For the text-containing cell, return its midpoint in [x, y] coordinate format. 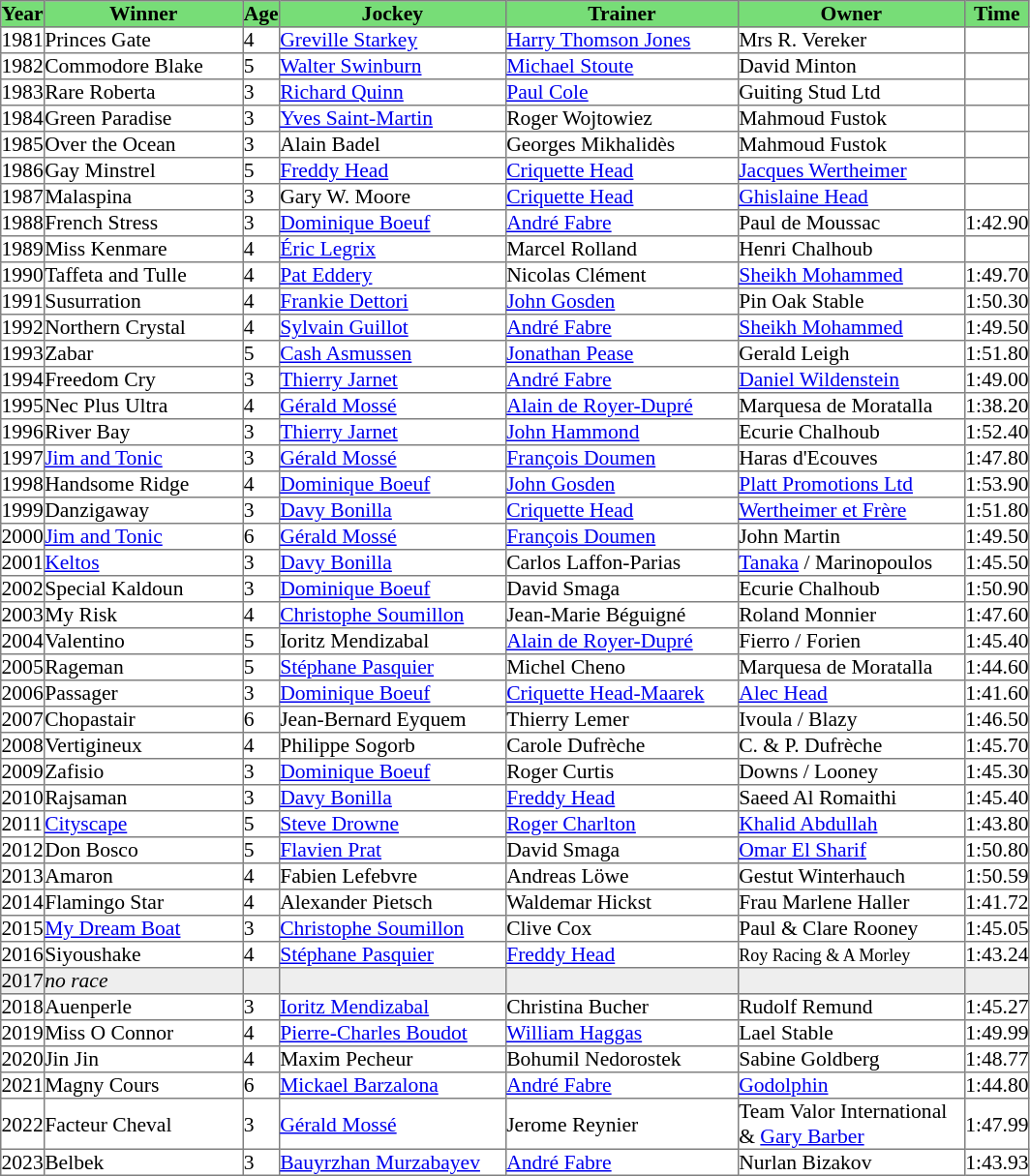
Over the Ocean [143, 145]
Team Valor International & Gary Barber [851, 1124]
Steve Drowne [392, 825]
Winner [143, 14]
Year [23, 14]
Maxim Pecheur [392, 1059]
David Minton [851, 66]
1:41.72 [997, 902]
Auenperle [143, 1007]
2011 [23, 825]
Alexander Pietsch [392, 902]
Jean-Marie Béguigné [621, 616]
Miss O Connor [143, 1034]
2018 [23, 1007]
1983 [23, 93]
Ghislaine Head [851, 197]
Greville Starkey [392, 41]
Andreas Löwe [621, 877]
1:49.99 [997, 1034]
Roland Monnier [851, 616]
Gestut Winterhauch [851, 877]
Omar El Sharif [851, 850]
Siyoushake [143, 954]
Khalid Abdullah [851, 825]
Paul de Moussac [851, 223]
Flamingo Star [143, 902]
Nec Plus Ultra [143, 407]
Georges Mikhalidès [621, 145]
Jin Jin [143, 1059]
Special Kaldoun [143, 588]
Susurration [143, 302]
Chopastair [143, 720]
Marcel Rolland [621, 250]
1987 [23, 197]
Valentino [143, 641]
1:45.27 [997, 1007]
Northern Crystal [143, 327]
Thierry Lemer [621, 720]
1996 [23, 432]
Henri Chalhoub [851, 250]
Don Bosco [143, 850]
Philippe Sogorb [392, 745]
Sabine Goldberg [851, 1059]
2015 [23, 929]
1997 [23, 459]
1:43.24 [997, 954]
Gay Minstrel [143, 170]
1:44.60 [997, 668]
Paul & Clare Rooney [851, 929]
1:44.80 [997, 1086]
1:42.90 [997, 223]
River Bay [143, 432]
2000 [23, 536]
Clive Cox [621, 929]
2022 [23, 1124]
Frankie Dettori [392, 302]
1:41.60 [997, 693]
Pierre-Charles Boudot [392, 1034]
1992 [23, 327]
Commodore Blake [143, 66]
Tanaka / Marinopoulos [851, 563]
Roger Charlton [621, 825]
John Martin [851, 536]
2001 [23, 563]
1989 [23, 250]
Richard Quinn [392, 93]
2020 [23, 1059]
1998 [23, 484]
1:47.60 [997, 616]
2003 [23, 616]
1:45.50 [997, 563]
Age [261, 14]
Vertigineux [143, 745]
Guiting Stud Ltd [851, 93]
Belbek [143, 1161]
Alain Badel [392, 145]
Handsome Ridge [143, 484]
Yves Saint-Martin [392, 118]
Roger Wojtowiez [621, 118]
1:45.05 [997, 929]
Bauyrzhan Murzabayev [392, 1161]
Paul Cole [621, 93]
Princes Gate [143, 41]
Miss Kenmare [143, 250]
Owner [851, 14]
1993 [23, 354]
Nurlan Bizakov [851, 1161]
Magny Cours [143, 1086]
Pin Oak Stable [851, 302]
1988 [23, 223]
Passager [143, 693]
1995 [23, 407]
Bohumil Nedorostek [621, 1059]
1:50.59 [997, 877]
My Dream Boat [143, 929]
1:52.40 [997, 432]
1:43.93 [997, 1161]
William Haggas [621, 1034]
1:43.80 [997, 825]
2021 [23, 1086]
1985 [23, 145]
Sylvain Guillot [392, 327]
2016 [23, 954]
Frau Marlene Haller [851, 902]
Downs / Looney [851, 772]
Michel Cheno [621, 668]
Waldemar Hickst [621, 902]
2008 [23, 745]
no race [143, 981]
Jacques Wertheimer [851, 170]
Michael Stoute [621, 66]
1999 [23, 511]
Jonathan Pease [621, 354]
Walter Swinburn [392, 66]
1:50.30 [997, 302]
Flavien Prat [392, 850]
Jean-Bernard Eyquem [392, 720]
2009 [23, 772]
Amaron [143, 877]
Zafisio [143, 772]
Jerome Reynier [621, 1124]
2007 [23, 720]
Mrs R. Vereker [851, 41]
1:49.70 [997, 275]
Green Paradise [143, 118]
Carlos Laffon-Parias [621, 563]
2010 [23, 798]
Mickael Barzalona [392, 1086]
2017 [23, 981]
2002 [23, 588]
Éric Legrix [392, 250]
Carole Dufrèche [621, 745]
Taffeta and Tulle [143, 275]
1:50.90 [997, 588]
Harry Thomson Jones [621, 41]
1:46.50 [997, 720]
1:47.99 [997, 1124]
Cash Asmussen [392, 354]
My Risk [143, 616]
Facteur Cheval [143, 1124]
Fierro / Forien [851, 641]
Gerald Leigh [851, 354]
Malaspina [143, 197]
Alec Head [851, 693]
2012 [23, 850]
Gary W. Moore [392, 197]
Nicolas Clément [621, 275]
1:38.20 [997, 407]
Ivoula / Blazy [851, 720]
Rudolf Remund [851, 1007]
Pat Eddery [392, 275]
2004 [23, 641]
1991 [23, 302]
Christina Bucher [621, 1007]
Rare Roberta [143, 93]
1:48.77 [997, 1059]
Keltos [143, 563]
Criquette Head-Maarek [621, 693]
1:47.80 [997, 459]
1:53.90 [997, 484]
Wertheimer et Frère [851, 511]
Danzigaway [143, 511]
Roger Curtis [621, 772]
Haras d'Ecouves [851, 459]
1981 [23, 41]
French Stress [143, 223]
Fabien Lefebvre [392, 877]
2014 [23, 902]
John Hammond [621, 432]
Jockey [392, 14]
1:45.70 [997, 745]
Daniel Wildenstein [851, 379]
Rageman [143, 668]
Trainer [621, 14]
Lael Stable [851, 1034]
Godolphin [851, 1086]
2013 [23, 877]
2006 [23, 693]
1990 [23, 275]
1:50.80 [997, 850]
Platt Promotions Ltd [851, 484]
Freedom Cry [143, 379]
Cityscape [143, 825]
1994 [23, 379]
2019 [23, 1034]
1:49.00 [997, 379]
1982 [23, 66]
Saeed Al Romaithi [851, 798]
1984 [23, 118]
1:45.30 [997, 772]
Roy Racing & A Morley [851, 954]
Zabar [143, 354]
2023 [23, 1161]
Rajsaman [143, 798]
1986 [23, 170]
Time [997, 14]
C. & P. Dufrèche [851, 745]
2005 [23, 668]
